For the text-containing cell, return its midpoint in [x, y] coordinate format. 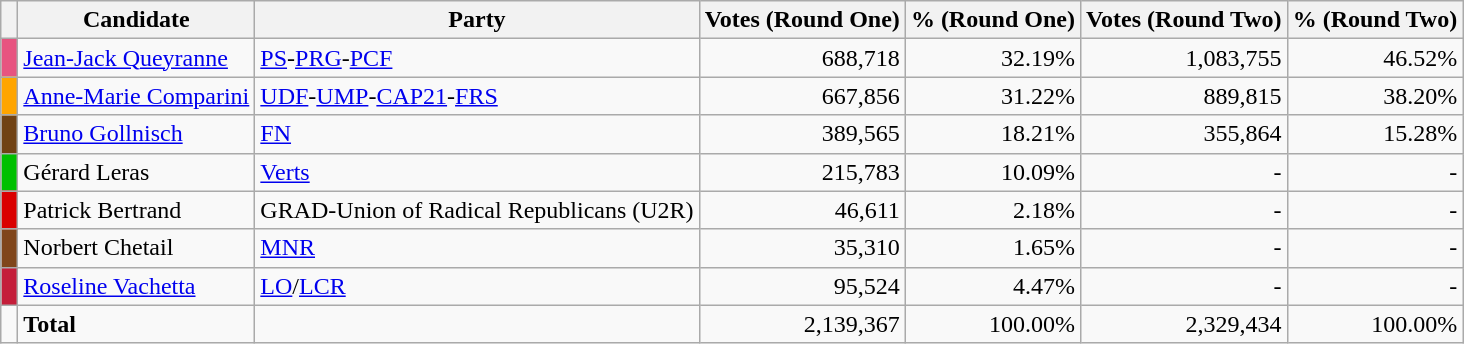
32.19% [992, 58]
Votes (Round One) [802, 20]
Verts [477, 172]
Total [136, 324]
Gérard Leras [136, 172]
Patrick Bertrand [136, 210]
10.09% [992, 172]
Anne-Marie Comparini [136, 96]
% (Round One) [992, 20]
46.52% [1375, 58]
2,329,434 [1184, 324]
PS-PRG-PCF [477, 58]
MNR [477, 248]
UDF-UMP-CAP21-FRS [477, 96]
Bruno Gollnisch [136, 134]
2,139,367 [802, 324]
18.21% [992, 134]
31.22% [992, 96]
Roseline Vachetta [136, 286]
355,864 [1184, 134]
Norbert Chetail [136, 248]
2.18% [992, 210]
215,783 [802, 172]
389,565 [802, 134]
1,083,755 [1184, 58]
LO/LCR [477, 286]
35,310 [802, 248]
46,611 [802, 210]
688,718 [802, 58]
667,856 [802, 96]
95,524 [802, 286]
889,815 [1184, 96]
Party [477, 20]
15.28% [1375, 134]
Votes (Round Two) [1184, 20]
% (Round Two) [1375, 20]
1.65% [992, 248]
38.20% [1375, 96]
Jean-Jack Queyranne [136, 58]
GRAD-Union of Radical Republicans (U2R) [477, 210]
4.47% [992, 286]
Candidate [136, 20]
FN [477, 134]
